Provide the (x, y) coordinate of the cell's center where the given text is located.  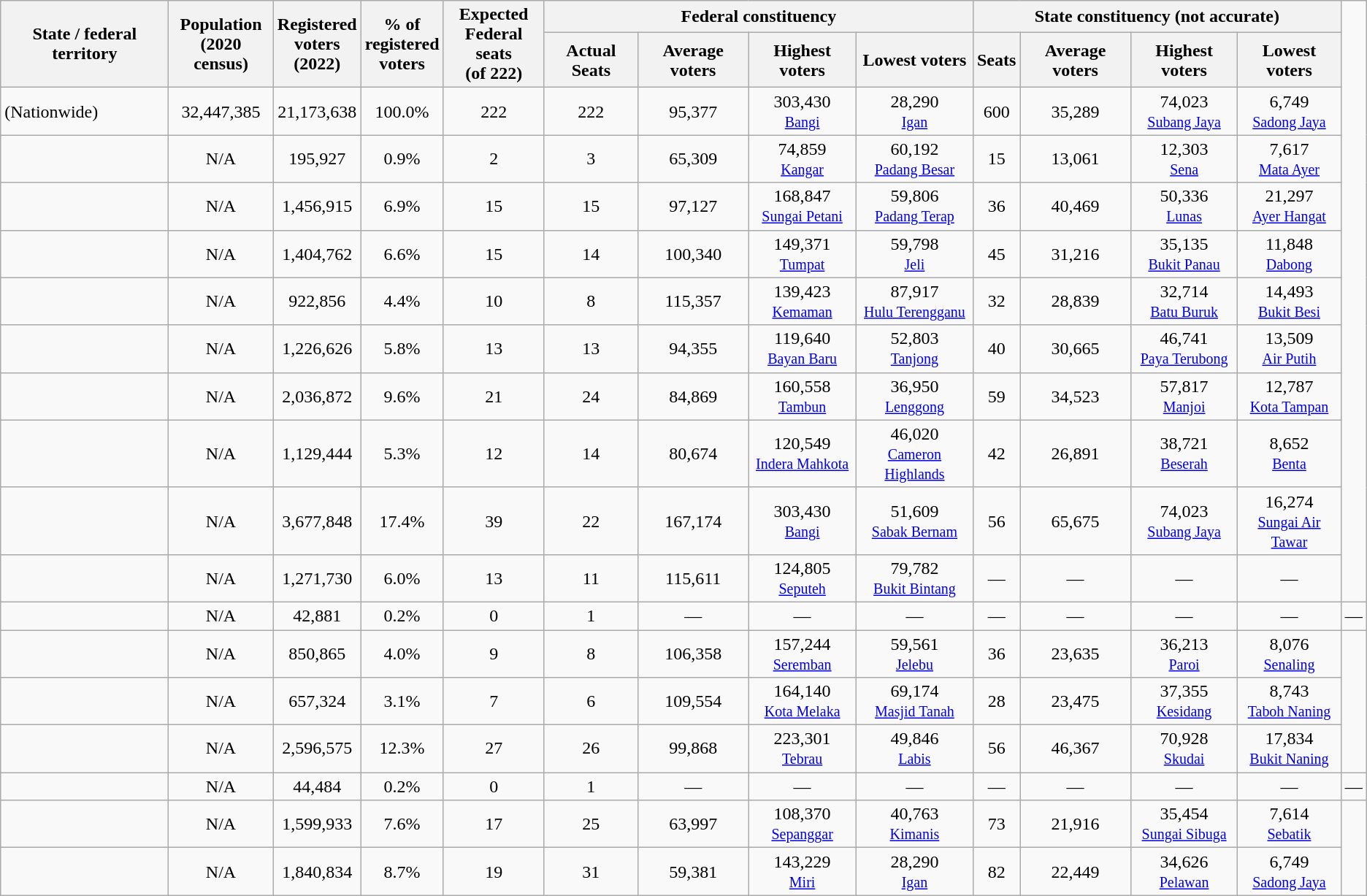
600 (996, 111)
6 (591, 701)
5.3% (402, 453)
35,289 (1075, 111)
44,484 (317, 786)
115,611 (692, 578)
3 (591, 159)
49,846Labis (914, 749)
37,355Kesidang (1184, 701)
4.4% (402, 301)
850,865 (317, 653)
59 (996, 396)
119,640Bayan Baru (803, 349)
143,229Miri (803, 872)
1,129,444 (317, 453)
17,834Bukit Naning (1290, 749)
70,928Skudai (1184, 749)
160,558Tambun (803, 396)
ExpectedFederal seats(of 222) (494, 44)
3.1% (402, 701)
73 (996, 824)
84,869 (692, 396)
17.4% (402, 521)
Federal constituency (758, 17)
80,674 (692, 453)
657,324 (317, 701)
59,561Jelebu (914, 653)
State constituency (not accurate) (1157, 17)
109,554 (692, 701)
40 (996, 349)
59,806Padang Terap (914, 206)
4.0% (402, 653)
1,271,730 (317, 578)
2,596,575 (317, 749)
164,140Kota Melaka (803, 701)
6.9% (402, 206)
94,355 (692, 349)
32,447,385 (221, 111)
35,454Sungai Sibuga (1184, 824)
149,371Tumpat (803, 254)
26 (591, 749)
32 (996, 301)
115,357 (692, 301)
52,803Tanjong (914, 349)
139,423Kemaman (803, 301)
34,626Pelawan (1184, 872)
23,635 (1075, 653)
167,174 (692, 521)
7,614Sebatik (1290, 824)
12,787Kota Tampan (1290, 396)
9.6% (402, 396)
26,891 (1075, 453)
46,020Cameron Highlands (914, 453)
25 (591, 824)
7,617Mata Ayer (1290, 159)
195,927 (317, 159)
23,475 (1075, 701)
13,061 (1075, 159)
Seats (996, 60)
Registeredvoters(2022) (317, 44)
100.0% (402, 111)
59,798Jeli (914, 254)
14,493Bukit Besi (1290, 301)
5.8% (402, 349)
120,549Indera Mahkota (803, 453)
157,244Seremban (803, 653)
6.6% (402, 254)
(Nationwide) (85, 111)
31 (591, 872)
38,721Beserah (1184, 453)
6.0% (402, 578)
Actual Seats (591, 60)
12 (494, 453)
13,509Air Putih (1290, 349)
65,675 (1075, 521)
35,135Bukit Panau (1184, 254)
11 (591, 578)
7.6% (402, 824)
8,652Benta (1290, 453)
27 (494, 749)
1,404,762 (317, 254)
69,174Masjid Tanah (914, 701)
34,523 (1075, 396)
21 (494, 396)
21,297Ayer Hangat (1290, 206)
124,805Seputeh (803, 578)
1,456,915 (317, 206)
97,127 (692, 206)
99,868 (692, 749)
8.7% (402, 872)
2 (494, 159)
21,916 (1075, 824)
32,714Batu Buruk (1184, 301)
1,599,933 (317, 824)
42,881 (317, 616)
State / federal territory (85, 44)
108,370Sepanggar (803, 824)
28,839 (1075, 301)
21,173,638 (317, 111)
2,036,872 (317, 396)
79,782Bukit Bintang (914, 578)
9 (494, 653)
22 (591, 521)
87,917Hulu Terengganu (914, 301)
51,609Sabak Bernam (914, 521)
31,216 (1075, 254)
46,741Paya Terubong (1184, 349)
46,367 (1075, 749)
106,358 (692, 653)
3,677,848 (317, 521)
11,848Dabong (1290, 254)
40,469 (1075, 206)
95,377 (692, 111)
28 (996, 701)
7 (494, 701)
42 (996, 453)
8,743Taboh Naning (1290, 701)
19 (494, 872)
922,856 (317, 301)
59,381 (692, 872)
% ofregisteredvoters (402, 44)
12.3% (402, 749)
0.9% (402, 159)
36,213Paroi (1184, 653)
22,449 (1075, 872)
168,847Sungai Petani (803, 206)
40,763Kimanis (914, 824)
57,817Manjoi (1184, 396)
60,192Padang Besar (914, 159)
39 (494, 521)
12,303Sena (1184, 159)
223,301Tebrau (803, 749)
17 (494, 824)
24 (591, 396)
65,309 (692, 159)
8,076Senaling (1290, 653)
100,340 (692, 254)
1,840,834 (317, 872)
16,274Sungai Air Tawar (1290, 521)
1,226,626 (317, 349)
50,336Lunas (1184, 206)
74,859Kangar (803, 159)
82 (996, 872)
36,950Lenggong (914, 396)
63,997 (692, 824)
45 (996, 254)
10 (494, 301)
Population(2020 census) (221, 44)
30,665 (1075, 349)
